Return (X, Y) of the center of cell containing provided text 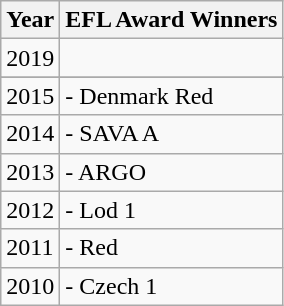
EFL Award Winners (172, 20)
2013 (30, 172)
- Lod 1 (172, 210)
Year (30, 20)
2014 (30, 134)
2011 (30, 248)
- Czech 1 (172, 286)
2015 (30, 96)
2010 (30, 286)
- Red (172, 248)
- SAVA A (172, 134)
- ARGO (172, 172)
- Denmark Red (172, 96)
2019 (30, 58)
2012 (30, 210)
